Provide the [x, y] coordinate of the cell's center where the given text is located.  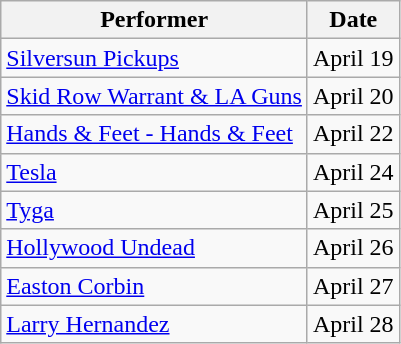
Hollywood Undead [154, 248]
April 20 [353, 96]
April 28 [353, 324]
Easton Corbin [154, 286]
Larry Hernandez [154, 324]
Silversun Pickups [154, 58]
April 27 [353, 286]
Performer [154, 20]
April 26 [353, 248]
April 24 [353, 172]
April 19 [353, 58]
April 22 [353, 134]
Tyga [154, 210]
Skid Row Warrant & LA Guns [154, 96]
Hands & Feet - Hands & Feet [154, 134]
Tesla [154, 172]
Date [353, 20]
April 25 [353, 210]
